Provide the (x, y) coordinate of the cell's center where the given text is located.  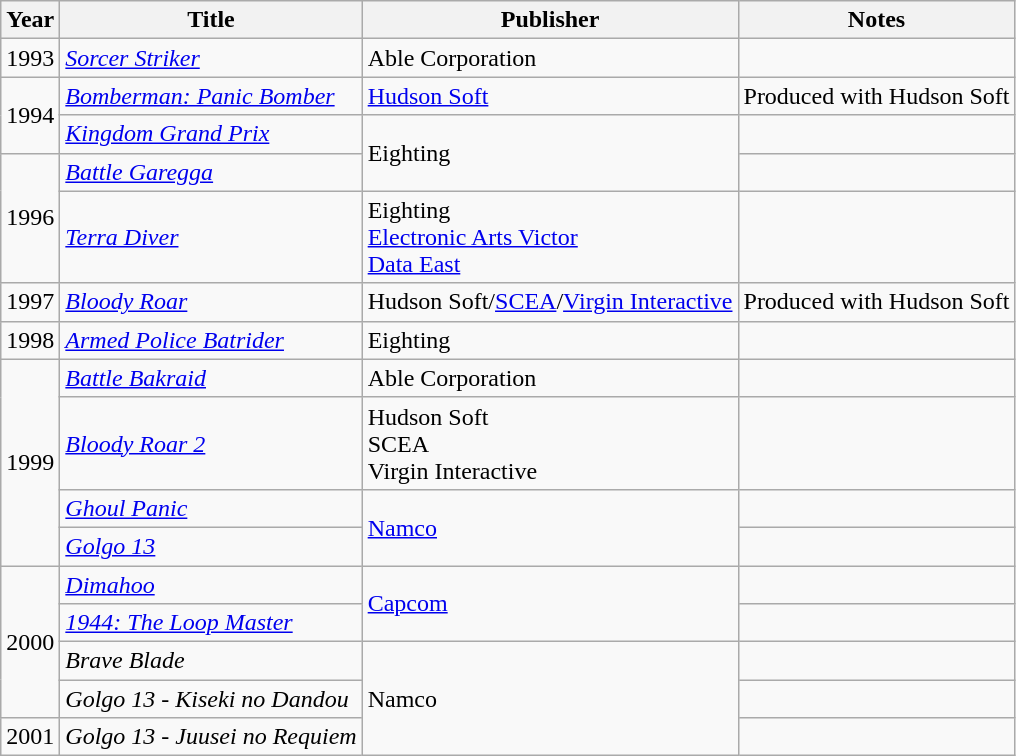
Golgo 13 (211, 546)
Terra Diver (211, 237)
Dimahoo (211, 585)
Notes (876, 20)
1997 (30, 302)
Bomberman: Panic Bomber (211, 96)
Ghoul Panic (211, 508)
Golgo 13 - Juusei no Requiem (211, 737)
Bloody Roar 2 (211, 443)
2001 (30, 737)
Bloody Roar (211, 302)
Hudson Soft (550, 96)
1944: The Loop Master (211, 623)
Sorcer Striker (211, 58)
EightingElectronic Arts VictorData East (550, 237)
1994 (30, 115)
Kingdom Grand Prix (211, 134)
Hudson Soft/SCEA/Virgin Interactive (550, 302)
Brave Blade (211, 661)
Publisher (550, 20)
Capcom (550, 604)
Hudson SoftSCEAVirgin Interactive (550, 443)
Year (30, 20)
Golgo 13 - Kiseki no Dandou (211, 699)
2000 (30, 642)
Armed Police Batrider (211, 340)
1999 (30, 462)
Title (211, 20)
1998 (30, 340)
Battle Bakraid (211, 378)
1993 (30, 58)
1996 (30, 218)
Battle Garegga (211, 172)
